Capture the cell that displays the provided text and extract its (x, y) central coordinate. 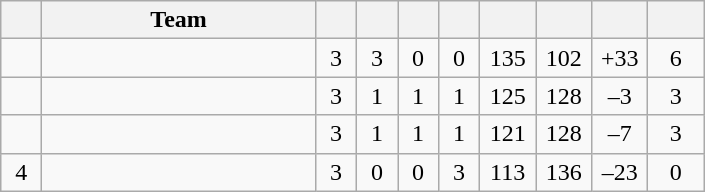
–3 (620, 96)
–23 (620, 172)
6 (676, 58)
+33 (620, 58)
136 (564, 172)
4 (22, 172)
135 (508, 58)
121 (508, 134)
113 (508, 172)
Team (179, 20)
–7 (620, 134)
125 (508, 96)
102 (564, 58)
